Determine the (x, y) coordinate at the center of the cell enclosing the given text.  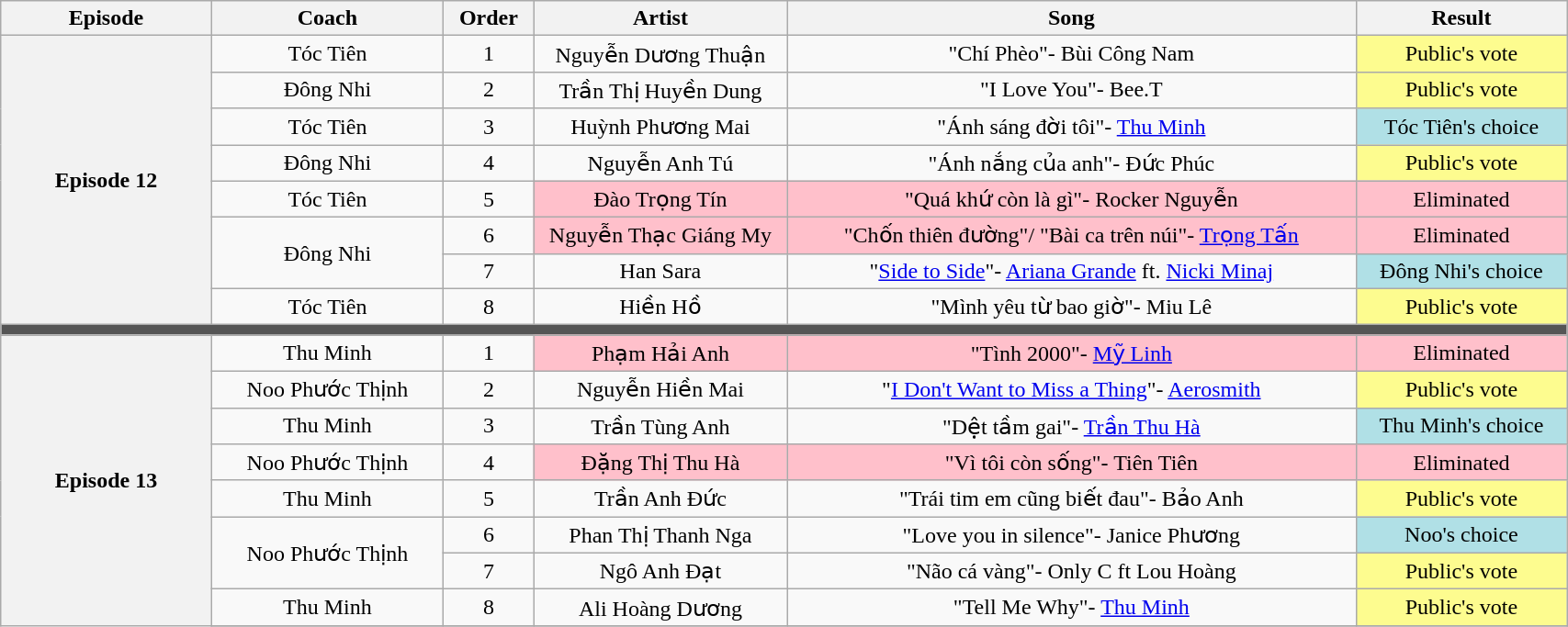
Phan Thị Thanh Nga (660, 535)
Đào Trọng Tín (660, 199)
Nguyễn Thạc Giáng My (660, 236)
"Chí Phèo"- Bùi Công Nam (1072, 54)
Phạm Hải Anh (660, 353)
Hiền Hồ (660, 307)
Episode (107, 18)
"Tình 2000"- Mỹ Linh (1072, 353)
Trần Thị Huyền Dung (660, 90)
"Mình yêu từ bao giờ"- Miu Lê (1072, 307)
"Quá khứ còn là gì"- Rocker Nguyễn (1072, 199)
Thu Minh's choice (1461, 426)
"Vì tôi còn sống"- Tiên Tiên (1072, 463)
Episode 12 (107, 180)
Ali Hoàng Dương (660, 608)
"Dệt tầm gai"- Trần Thu Hà (1072, 426)
Tóc Tiên's choice (1461, 127)
"Ánh nắng của anh"- Đức Phúc (1072, 163)
Coach (327, 18)
"Chốn thiên đường"/ "Bài ca trên núi"- Trọng Tấn (1072, 236)
Han Sara (660, 271)
"I Don't Want to Miss a Thing"- Aerosmith (1072, 389)
Nguyễn Dương Thuận (660, 54)
Order (489, 18)
Huỳnh Phương Mai (660, 127)
Đông Nhi's choice (1461, 271)
Trần Anh Đức (660, 498)
Ngô Anh Đạt (660, 571)
"Side to Side"- Ariana Grande ft. Nicki Minaj (1072, 271)
"Love you in silence"- Janice Phương (1072, 535)
Noo's choice (1461, 535)
Artist (660, 18)
Trần Tùng Anh (660, 426)
Song (1072, 18)
Đặng Thị Thu Hà (660, 463)
"Ánh sáng đời tôi"- Thu Minh (1072, 127)
"Trái tim em cũng biết đau"- Bảo Anh (1072, 498)
"Não cá vàng"- Only C ft Lou Hoàng (1072, 571)
"I Love You"- Bee.T (1072, 90)
Nguyễn Hiền Mai (660, 389)
"Tell Me Why"- Thu Minh (1072, 608)
Result (1461, 18)
Episode 13 (107, 480)
Nguyễn Anh Tú (660, 163)
